For the text-containing cell, return its midpoint in [x, y] coordinate format. 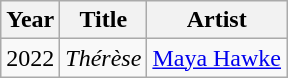
Artist [217, 20]
Year [30, 20]
Title [104, 20]
Maya Hawke [217, 58]
Thérèse [104, 58]
2022 [30, 58]
